Find where the given text appears and provide that cell's center as (X, Y) coordinate. 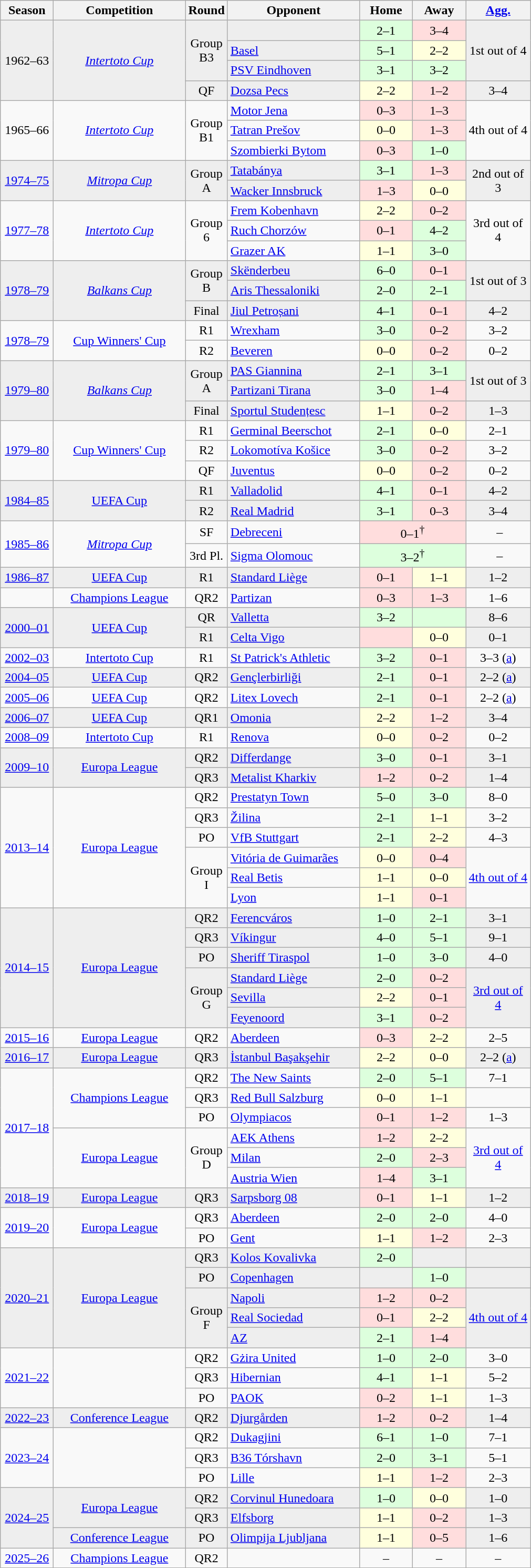
Prestatyn Town (293, 797)
2013–14 (27, 847)
Lokomotíva Košice (293, 450)
1986–87 (27, 577)
6–1 (386, 1438)
Agg. (498, 11)
Group F (206, 1318)
5–0 (386, 797)
Kolos Kovalivka (293, 1258)
0–1† (412, 532)
B36 Tórshavn (293, 1458)
Víkingur (293, 938)
Sevilla (293, 998)
Round (206, 11)
2009–10 (27, 767)
2008–09 (27, 737)
1st out of 4 (498, 50)
GroupB3 (206, 50)
Ruch Chorzów (293, 230)
Real Sociedad (293, 1318)
GroupB (206, 281)
Lyon (293, 897)
PAS Giannina (293, 371)
2016–17 (27, 1058)
1974–75 (27, 180)
5–2 (498, 1378)
Olimpija Ljubljana (293, 1538)
2021–22 (27, 1378)
Frem Kobenhavn (293, 210)
Hibernian (293, 1378)
St Patrick's Athletic (293, 658)
Germinal Beerschot (293, 431)
The New Saints (293, 1078)
Red Bull Salzburg (293, 1098)
9–1 (498, 938)
Szombierki Bytom (293, 150)
Jiul Petroșani (293, 311)
Ferencváros (293, 918)
PSV Eindhoven (293, 70)
Valletta (293, 618)
Celta Vigo (293, 638)
2015–16 (27, 1038)
Milan (293, 1157)
Corvinul Hunedoara (293, 1498)
PAOK (293, 1398)
Djurgården (293, 1418)
Debreceni (293, 532)
Partizan (293, 598)
Group G (206, 998)
Differdange (293, 757)
Group D (206, 1157)
Gençlerbirliği (293, 678)
Motor Jena (293, 110)
Dozsa Pecs (293, 90)
Skënderbeu (293, 271)
3–3 (a) (498, 658)
2014–15 (27, 968)
Litex Lovech (293, 698)
Austria Wien (293, 1177)
Renova (293, 737)
Napoli (293, 1298)
Basel (293, 50)
Away (439, 11)
Grazer AK (293, 251)
Žilina (293, 817)
2004–05 (27, 678)
Tatran Prešov (293, 130)
0–5 (439, 1538)
1965–66 (27, 130)
Sigma Olomouc (293, 556)
Juventus (293, 470)
2–5 (498, 1038)
AZ (293, 1338)
Gżira United (293, 1358)
Dukagjini (293, 1438)
3–2† (412, 556)
Omonia (293, 718)
2020–21 (27, 1298)
3rd Pl. (206, 556)
AEK Athens (293, 1137)
2005–06 (27, 698)
Beveren (293, 351)
Group6 (206, 230)
QR (206, 618)
Olympiacos (293, 1118)
Metalist Kharkiv (293, 777)
1977–78 (27, 230)
QR1 (206, 718)
GroupB1 (206, 130)
2025–26 (27, 1558)
VfB Stuttgart (293, 837)
Valladolid (293, 490)
2006–07 (27, 718)
Lille (293, 1478)
2002–03 (27, 658)
Vitória de Guimarães (293, 857)
Sportul Studențesc (293, 411)
Group I (206, 877)
2022–23 (27, 1418)
Partizani Tirana (293, 391)
1962–63 (27, 60)
Gent (293, 1238)
Home (386, 11)
2019–20 (27, 1227)
2017–18 (27, 1128)
Real Madrid (293, 510)
Wrexham (293, 331)
İstanbul Başakşehir (293, 1058)
2024–25 (27, 1518)
Real Betis (293, 877)
0–4 (439, 857)
2nd out of 3 (498, 180)
Season (27, 11)
Elfsborg (293, 1518)
Sarpsborg 08 (293, 1197)
SF (206, 532)
1984–85 (27, 500)
Copenhagen (293, 1278)
2023–24 (27, 1458)
Tatabánya (293, 170)
4–3 (498, 837)
1985–86 (27, 544)
2000–01 (27, 628)
Wacker Innsbruck (293, 190)
Opponent (293, 11)
2018–19 (27, 1197)
8–6 (498, 618)
Sheriff Tiraspol (293, 958)
Aris Thessaloniki (293, 291)
8–0 (498, 797)
Feyenoord (293, 1018)
Competition (120, 11)
6–0 (386, 271)
